Determine the (x, y) coordinate at the center of the cell enclosing the given text.  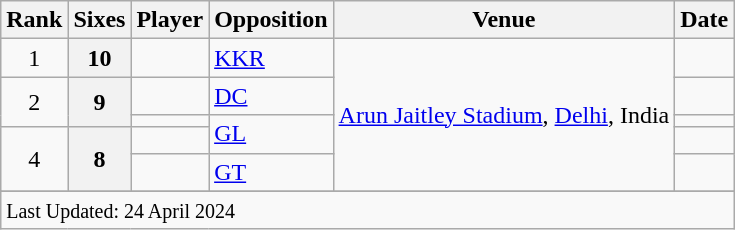
9 (100, 102)
GL (271, 134)
KKR (271, 58)
4 (34, 158)
Opposition (271, 20)
DC (271, 96)
Venue (504, 20)
Sixes (100, 20)
10 (100, 58)
1 (34, 58)
2 (34, 102)
Date (704, 20)
GT (271, 172)
Rank (34, 20)
Last Updated: 24 April 2024 (368, 210)
Arun Jaitley Stadium, Delhi, India (504, 115)
8 (100, 158)
Player (170, 20)
